Pinpoint the cell where the given text exists, returning its (X, Y) midpoint coordinate. 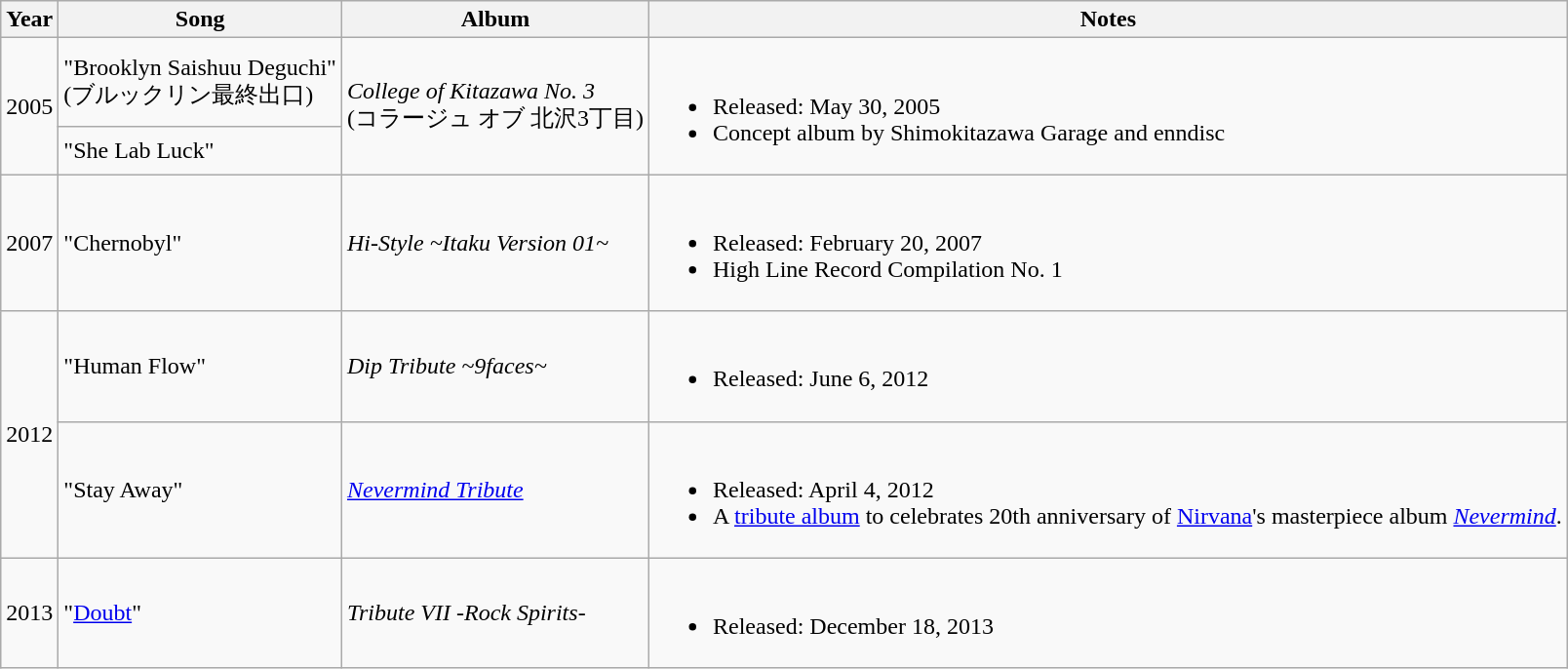
Hi-Style ~Itaku Version 01~ (495, 243)
Song (201, 20)
Dip Tribute ~9faces~ (495, 367)
Released: June 6, 2012 (1109, 367)
Notes (1109, 20)
"Human Flow" (201, 367)
2013 (29, 612)
"She Lab Luck" (201, 150)
Released: April 4, 2012A tribute album to celebrates 20th anniversary of Nirvana's masterpiece album Nevermind. (1109, 490)
Album (495, 20)
"Stay Away" (201, 490)
"Chernobyl" (201, 243)
2005 (29, 106)
Released: May 30, 2005Concept album by Shimokitazawa Garage and enndisc (1109, 106)
"Doubt" (201, 612)
College of Kitazawa No. 3(コラージュ オブ 北沢3丁目) (495, 106)
2012 (29, 435)
Released: December 18, 2013 (1109, 612)
"Brooklyn Saishuu Deguchi" (ブルックリン最終出口) (201, 82)
Released: February 20, 2007High Line Record Compilation No. 1 (1109, 243)
2007 (29, 243)
Year (29, 20)
Tribute VII -Rock Spirits- (495, 612)
Nevermind Tribute (495, 490)
